Determine the [X, Y] coordinate at the center of the cell enclosing the given text.  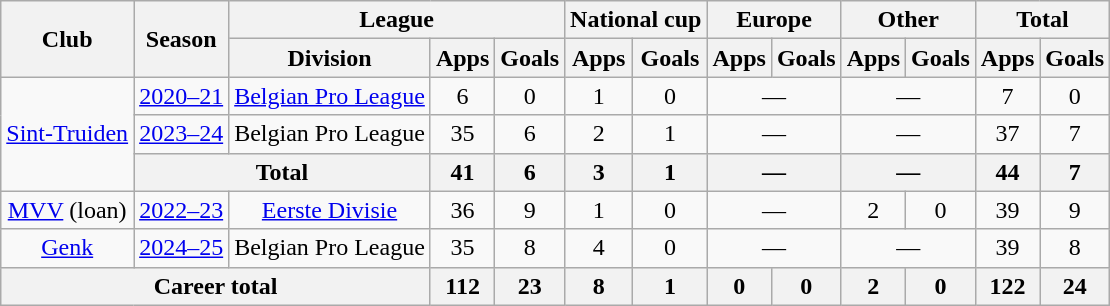
Season [182, 39]
24 [1075, 286]
Genk [68, 248]
112 [462, 286]
41 [462, 172]
2024–25 [182, 248]
4 [599, 248]
League [397, 20]
37 [1007, 134]
Sint-Truiden [68, 134]
3 [599, 172]
Division [330, 58]
MVV (loan) [68, 210]
National cup [636, 20]
2022–23 [182, 210]
36 [462, 210]
Other [908, 20]
44 [1007, 172]
Eerste Divisie [330, 210]
Career total [216, 286]
Club [68, 39]
Europe [774, 20]
2020–21 [182, 96]
122 [1007, 286]
23 [530, 286]
2023–24 [182, 134]
